Search for the cell housing the specified text and yield its (x, y) center coordinate. 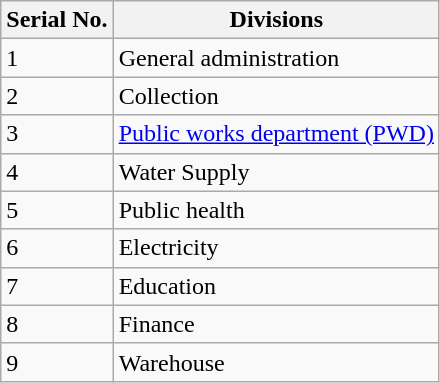
Divisions (276, 20)
Public works department (PWD) (276, 134)
Serial No. (57, 20)
9 (57, 362)
8 (57, 324)
3 (57, 134)
Electricity (276, 248)
General administration (276, 58)
4 (57, 172)
1 (57, 58)
5 (57, 210)
Warehouse (276, 362)
Water Supply (276, 172)
6 (57, 248)
Public health (276, 210)
Education (276, 286)
Collection (276, 96)
7 (57, 286)
Finance (276, 324)
2 (57, 96)
